Determine the (x, y) coordinate at the center of the cell enclosing the given text.  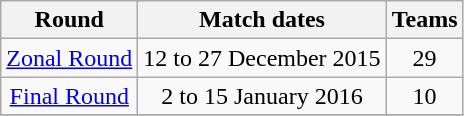
2 to 15 January 2016 (262, 96)
Final Round (70, 96)
12 to 27 December 2015 (262, 58)
10 (424, 96)
Round (70, 20)
29 (424, 58)
Teams (424, 20)
Zonal Round (70, 58)
Match dates (262, 20)
